Determine the (X, Y) coordinate at the center of the cell enclosing the given text.  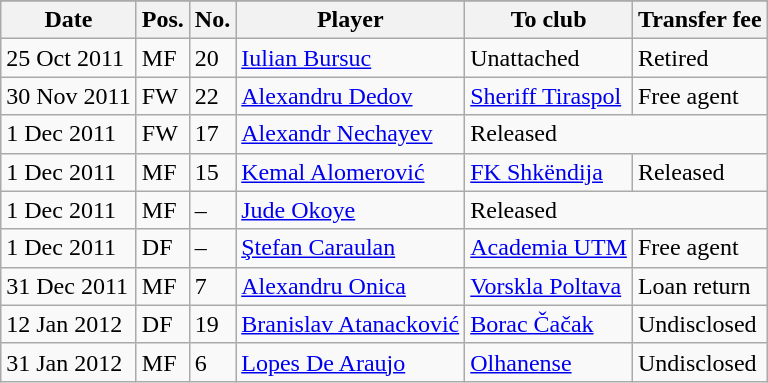
Ştefan Caraulan (350, 248)
Unattached (549, 58)
15 (212, 172)
Iulian Bursuc (350, 58)
Academia UTM (549, 248)
Alexandru Onica (350, 286)
20 (212, 58)
17 (212, 134)
Loan return (700, 286)
Alexandru Dedov (350, 96)
To club (549, 20)
Alexandr Nechayev (350, 134)
12 Jan 2012 (69, 324)
Transfer fee (700, 20)
No. (212, 20)
Lopes De Araujo (350, 362)
Retired (700, 58)
Kemal Alomerović (350, 172)
Date (69, 20)
Sheriff Tiraspol (549, 96)
25 Oct 2011 (69, 58)
22 (212, 96)
7 (212, 286)
6 (212, 362)
Vorskla Poltava (549, 286)
31 Jan 2012 (69, 362)
Player (350, 20)
Borac Čačak (549, 324)
Branislav Atanacković (350, 324)
30 Nov 2011 (69, 96)
Jude Okoye (350, 210)
19 (212, 324)
Pos. (162, 20)
Olhanense (549, 362)
FK Shkëndija (549, 172)
31 Dec 2011 (69, 286)
